Scan for the cell matching the given text and deliver its [X, Y] coordinate at center. 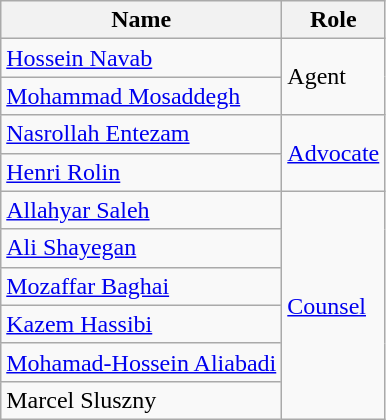
Advocate [334, 153]
Name [142, 20]
Counsel [334, 305]
Mohamad-Hossein Aliabadi [142, 362]
Agent [334, 77]
Role [334, 20]
Mozaffar Baghai [142, 286]
Nasrollah Entezam [142, 134]
Allahyar Saleh [142, 210]
Henri Rolin [142, 172]
Mohammad Mosaddegh [142, 96]
Ali Shayegan [142, 248]
Kazem Hassibi [142, 324]
Marcel Sluszny [142, 400]
Hossein Navab [142, 58]
